Output the (X, Y) coordinate of the center of the cell containing the given text.  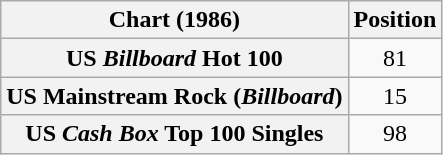
US Mainstream Rock (Billboard) (174, 96)
Position (395, 20)
US Cash Box Top 100 Singles (174, 134)
US Billboard Hot 100 (174, 58)
81 (395, 58)
15 (395, 96)
Chart (1986) (174, 20)
98 (395, 134)
